For the text-containing cell, return its midpoint in [X, Y] coordinate format. 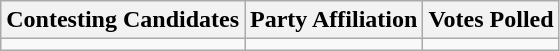
Party Affiliation [334, 20]
Contesting Candidates [123, 20]
Votes Polled [491, 20]
